Pinpoint the cell where the given text exists, returning its (x, y) midpoint coordinate. 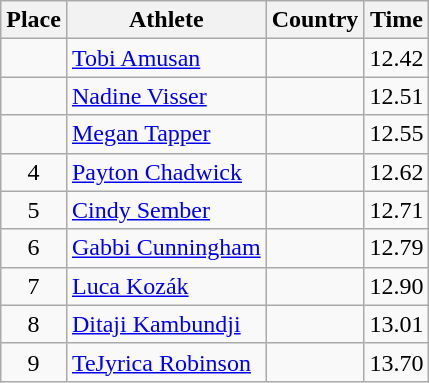
8 (34, 324)
Cindy Sember (166, 210)
5 (34, 210)
Tobi Amusan (166, 58)
13.70 (396, 362)
Ditaji Kambundji (166, 324)
9 (34, 362)
Country (315, 20)
12.51 (396, 96)
12.55 (396, 134)
12.42 (396, 58)
12.79 (396, 248)
Megan Tapper (166, 134)
Place (34, 20)
Nadine Visser (166, 96)
12.71 (396, 210)
Gabbi Cunningham (166, 248)
13.01 (396, 324)
7 (34, 286)
Time (396, 20)
6 (34, 248)
Payton Chadwick (166, 172)
Luca Kozák (166, 286)
4 (34, 172)
12.90 (396, 286)
12.62 (396, 172)
TeJyrica Robinson (166, 362)
Athlete (166, 20)
